For the text-containing cell, return its midpoint in [x, y] coordinate format. 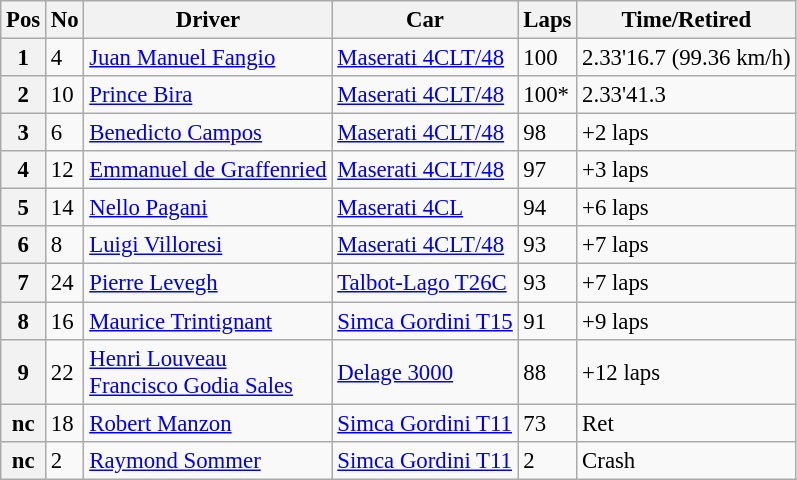
Delage 3000 [425, 372]
97 [548, 170]
16 [65, 321]
Benedicto Campos [208, 133]
Prince Bira [208, 95]
14 [65, 208]
+3 laps [686, 170]
Ret [686, 423]
88 [548, 372]
Emmanuel de Graffenried [208, 170]
No [65, 20]
10 [65, 95]
Maserati 4CL [425, 208]
7 [24, 283]
Nello Pagani [208, 208]
9 [24, 372]
Pierre Levegh [208, 283]
3 [24, 133]
Luigi Villoresi [208, 245]
12 [65, 170]
+9 laps [686, 321]
91 [548, 321]
Car [425, 20]
+6 laps [686, 208]
Simca Gordini T15 [425, 321]
Laps [548, 20]
2.33'16.7 (99.36 km/h) [686, 58]
22 [65, 372]
5 [24, 208]
Juan Manuel Fangio [208, 58]
18 [65, 423]
+12 laps [686, 372]
100* [548, 95]
Time/Retired [686, 20]
98 [548, 133]
+2 laps [686, 133]
100 [548, 58]
1 [24, 58]
Robert Manzon [208, 423]
Driver [208, 20]
Talbot-Lago T26C [425, 283]
Crash [686, 460]
Maurice Trintignant [208, 321]
Pos [24, 20]
Raymond Sommer [208, 460]
2.33'41.3 [686, 95]
73 [548, 423]
94 [548, 208]
Henri Louveau Francisco Godia Sales [208, 372]
24 [65, 283]
